For the text-containing cell, return its midpoint in [x, y] coordinate format. 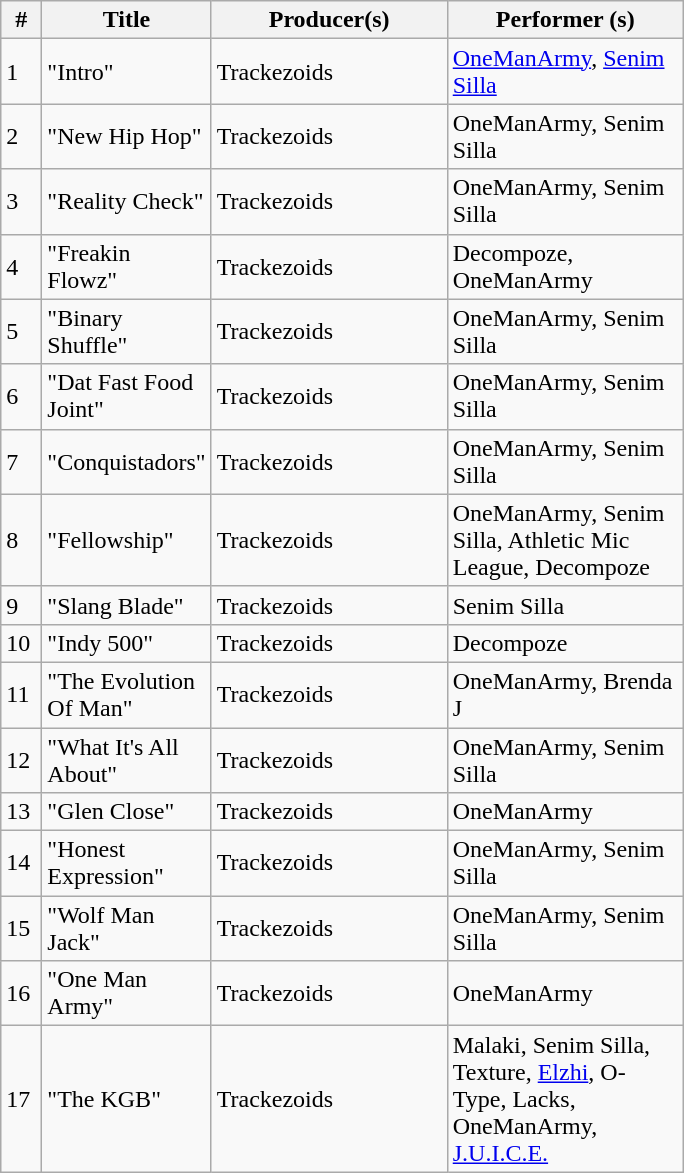
17 [22, 1099]
15 [22, 928]
"One Man Army" [126, 994]
"The Evolution Of Man" [126, 694]
"Fellowship" [126, 540]
6 [22, 396]
13 [22, 812]
2 [22, 136]
"Conquistadors" [126, 462]
Title [126, 20]
"Glen Close" [126, 812]
OneManArmy, Senim Silla, Athletic Mic League, Decompoze [565, 540]
5 [22, 332]
# [22, 20]
Senim Silla [565, 605]
10 [22, 643]
"Reality Check" [126, 202]
"Binary Shuffle" [126, 332]
"The KGB" [126, 1099]
8 [22, 540]
14 [22, 864]
"New Hip Hop" [126, 136]
"Dat Fast Food Joint" [126, 396]
Performer (s) [565, 20]
12 [22, 760]
11 [22, 694]
7 [22, 462]
"Honest Expression" [126, 864]
"Wolf Man Jack" [126, 928]
9 [22, 605]
"What It's All About" [126, 760]
"Indy 500" [126, 643]
"Slang Blade" [126, 605]
"Intro" [126, 72]
OneManArmy, Brenda J [565, 694]
Malaki, Senim Silla, Texture, Elzhi, O-Type, Lacks, OneManArmy, J.U.I.C.E. [565, 1099]
4 [22, 266]
Decompoze, OneManArmy [565, 266]
3 [22, 202]
16 [22, 994]
Decompoze [565, 643]
1 [22, 72]
Producer(s) [329, 20]
"Freakin Flowz" [126, 266]
